Identify which cell holds the provided text, then report its (X, Y) central coordinate. 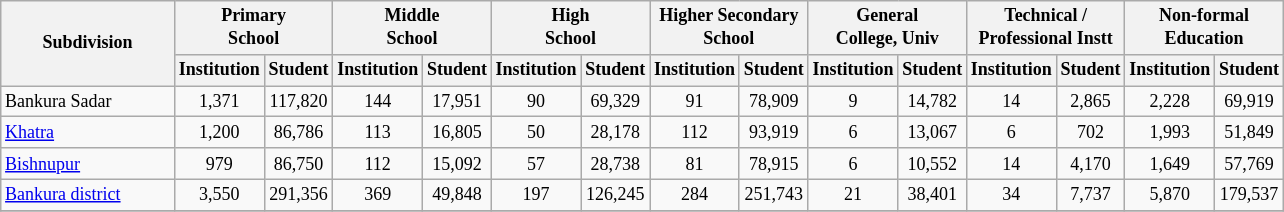
49,848 (458, 194)
3,550 (219, 194)
Technical /Professional Instt (1045, 28)
86,786 (298, 132)
1,371 (219, 102)
38,401 (932, 194)
979 (219, 164)
Non-formalEducation (1204, 28)
369 (378, 194)
9 (853, 102)
90 (536, 102)
251,743 (774, 194)
57 (536, 164)
10,552 (932, 164)
81 (695, 164)
1,200 (219, 132)
86,750 (298, 164)
MiddleSchool (412, 28)
91 (695, 102)
126,245 (616, 194)
Bankura Sadar (88, 102)
15,092 (458, 164)
702 (1090, 132)
93,919 (774, 132)
Subdivision (88, 44)
1,993 (1170, 132)
113 (378, 132)
69,919 (1250, 102)
117,820 (298, 102)
34 (1011, 194)
50 (536, 132)
Bankura district (88, 194)
2,865 (1090, 102)
78,915 (774, 164)
4,170 (1090, 164)
GeneralCollege, Univ (887, 28)
Khatra (88, 132)
5,870 (1170, 194)
197 (536, 194)
144 (378, 102)
HighSchool (570, 28)
13,067 (932, 132)
Higher SecondarySchool (729, 28)
14,782 (932, 102)
69,329 (616, 102)
78,909 (774, 102)
51,849 (1250, 132)
28,738 (616, 164)
PrimarySchool (253, 28)
17,951 (458, 102)
Bishnupur (88, 164)
284 (695, 194)
28,178 (616, 132)
57,769 (1250, 164)
7,737 (1090, 194)
291,356 (298, 194)
179,537 (1250, 194)
21 (853, 194)
16,805 (458, 132)
1,649 (1170, 164)
2,228 (1170, 102)
